Output the (X, Y) coordinate of the center of the cell containing the given text.  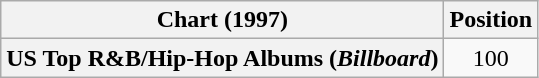
Position (491, 20)
100 (491, 58)
US Top R&B/Hip-Hop Albums (Billboard) (222, 58)
Chart (1997) (222, 20)
